Output the [x, y] coordinate of the center of the cell containing the given text.  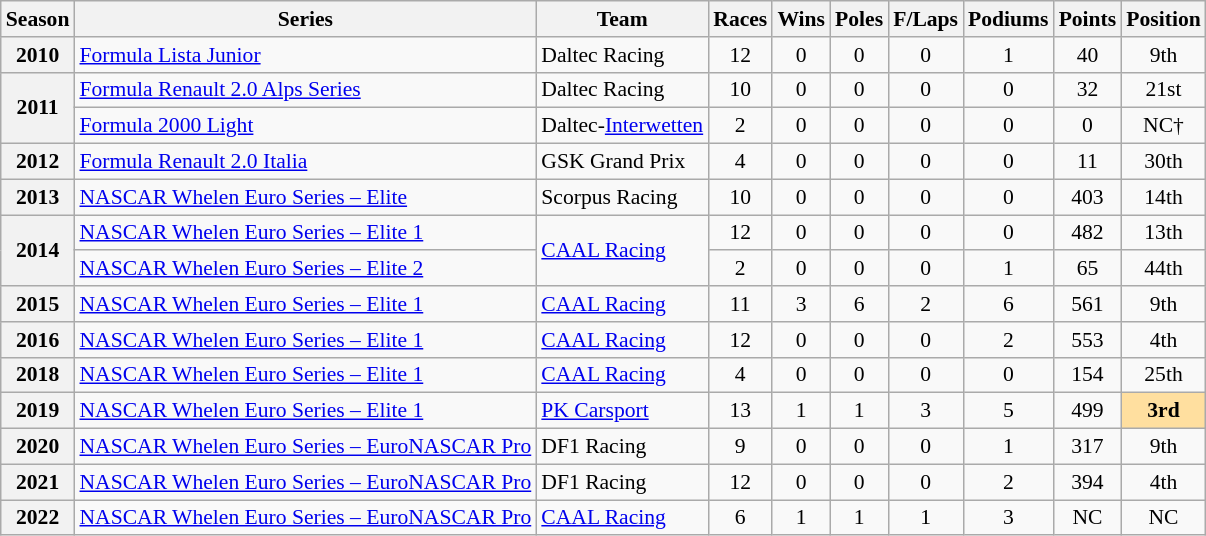
Position [1163, 19]
44th [1163, 269]
Daltec-Interwetten [622, 126]
394 [1088, 482]
Team [622, 19]
Podiums [1008, 19]
2012 [38, 162]
Formula Renault 2.0 Alps Series [305, 90]
NC† [1163, 126]
482 [1088, 233]
5 [1008, 411]
553 [1088, 340]
Races [740, 19]
13 [740, 411]
2015 [38, 304]
Wins [801, 19]
2011 [38, 108]
499 [1088, 411]
2013 [38, 197]
9 [740, 447]
2020 [38, 447]
Formula 2000 Light [305, 126]
30th [1163, 162]
Poles [859, 19]
154 [1088, 375]
32 [1088, 90]
2018 [38, 375]
Season [38, 19]
Formula Lista Junior [305, 55]
2014 [38, 250]
21st [1163, 90]
561 [1088, 304]
14th [1163, 197]
NASCAR Whelen Euro Series – Elite 2 [305, 269]
2021 [38, 482]
GSK Grand Prix [622, 162]
2019 [38, 411]
Scorpus Racing [622, 197]
2022 [38, 518]
Points [1088, 19]
2010 [38, 55]
2016 [38, 340]
13th [1163, 233]
403 [1088, 197]
PK Carsport [622, 411]
NASCAR Whelen Euro Series – Elite [305, 197]
317 [1088, 447]
40 [1088, 55]
3rd [1163, 411]
25th [1163, 375]
Formula Renault 2.0 Italia [305, 162]
F/Laps [926, 19]
65 [1088, 269]
Series [305, 19]
